Extract the (x, y) coordinate from the center of the cell holding the provided text.  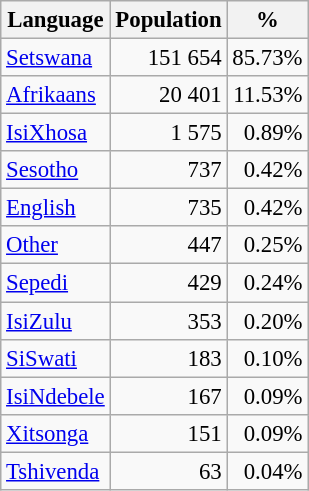
English (56, 208)
0.89% (268, 133)
Sesotho (56, 170)
151 (168, 433)
429 (168, 283)
737 (168, 170)
Tshivenda (56, 471)
Setswana (56, 58)
Sepedi (56, 283)
0.24% (268, 283)
447 (168, 245)
20 401 (168, 95)
85.73% (268, 58)
735 (168, 208)
183 (168, 358)
0.25% (268, 245)
IsiNdebele (56, 396)
11.53% (268, 95)
0.20% (268, 321)
Language (56, 20)
1 575 (168, 133)
Population (168, 20)
Other (56, 245)
Afrikaans (56, 95)
Xitsonga (56, 433)
0.10% (268, 358)
167 (168, 396)
353 (168, 321)
IsiXhosa (56, 133)
% (268, 20)
151 654 (168, 58)
63 (168, 471)
IsiZulu (56, 321)
SiSwati (56, 358)
0.04% (268, 471)
